From the cell containing the given text, extract its center point as (x, y) coordinate. 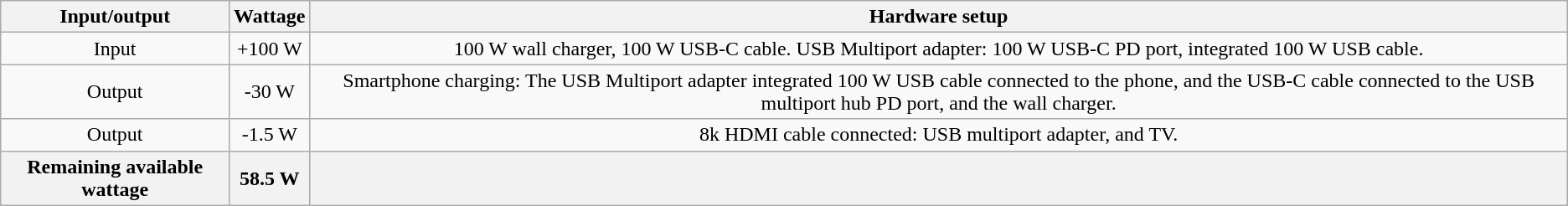
Remaining available wattage (116, 178)
-30 W (270, 92)
Hardware setup (938, 17)
100 W wall charger, 100 W USB-C cable. USB Multiport adapter: 100 W USB-C PD port, integrated 100 W USB cable. (938, 49)
Input/output (116, 17)
-1.5 W (270, 135)
8k HDMI cable connected: USB multiport adapter, and TV. (938, 135)
58.5 W (270, 178)
Input (116, 49)
Wattage (270, 17)
+100 W (270, 49)
